Search for the cell housing the specified text and yield its (x, y) center coordinate. 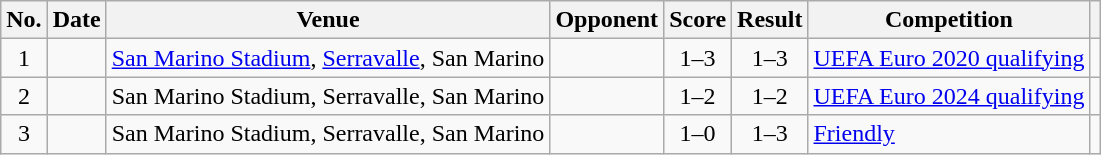
Friendly (949, 134)
Score (698, 20)
No. (24, 20)
2 (24, 96)
3 (24, 134)
UEFA Euro 2024 qualifying (949, 96)
1 (24, 58)
Date (76, 20)
Result (770, 20)
Competition (949, 20)
UEFA Euro 2020 qualifying (949, 58)
1–0 (698, 134)
Opponent (607, 20)
Venue (328, 20)
